Return [x, y] of the center of cell containing provided text 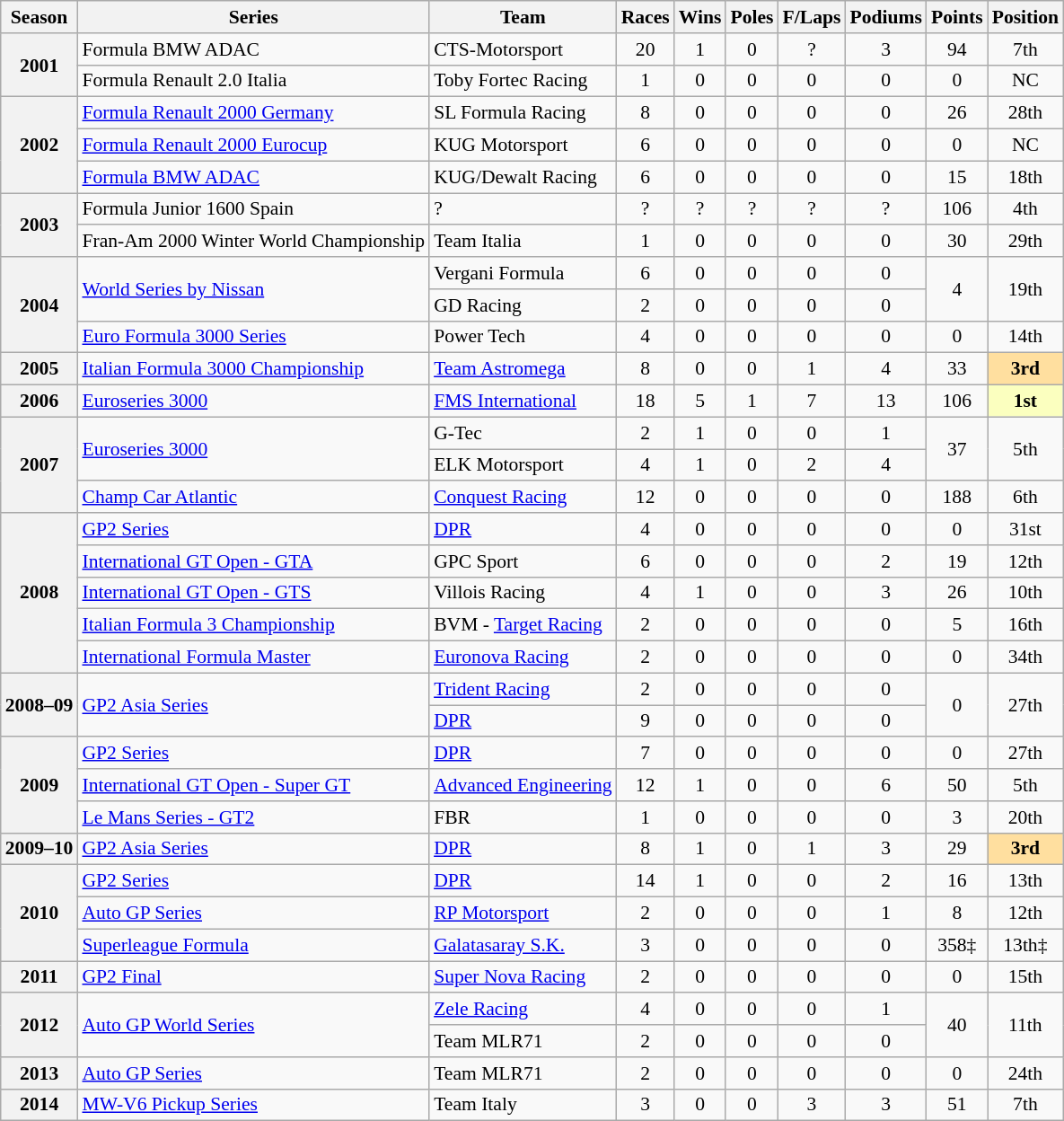
2013 [40, 1073]
13 [885, 402]
19 [957, 561]
Team [523, 17]
15th [1025, 977]
2009 [40, 785]
F/Laps [812, 17]
BVM - Target Racing [523, 625]
Italian Formula 3 Championship [253, 625]
2008–09 [40, 704]
13th‡ [1025, 945]
G-Tec [523, 433]
14th [1025, 337]
Formula Renault 2000 Germany [253, 113]
51 [957, 1105]
28th [1025, 113]
29 [957, 849]
Team Italia [523, 242]
11th [1025, 1026]
30 [957, 242]
2010 [40, 913]
Team Italy [523, 1105]
Fran-Am 2000 Winter World Championship [253, 242]
FMS International [523, 402]
MW-V6 Pickup Series [253, 1105]
CTS-Motorsport [523, 49]
Races [646, 17]
Euro Formula 3000 Series [253, 337]
37 [957, 449]
2002 [40, 146]
16 [957, 881]
20 [646, 49]
Series [253, 17]
Advanced Engineering [523, 785]
Formula Junior 1600 Spain [253, 209]
Formula Renault 2000 Eurocup [253, 146]
4th [1025, 209]
International GT Open - GTS [253, 593]
Toby Fortec Racing [523, 81]
Position [1025, 17]
FBR [523, 817]
20th [1025, 817]
Champ Car Atlantic [253, 498]
Villois Racing [523, 593]
6th [1025, 498]
10th [1025, 593]
RP Motorsport [523, 914]
International Formula Master [253, 658]
Vergani Formula [523, 273]
19th [1025, 289]
18th [1025, 177]
2005 [40, 369]
Galatasaray S.K. [523, 945]
2006 [40, 402]
Zele Racing [523, 1010]
Points [957, 17]
2008 [40, 593]
Auto GP World Series [253, 1026]
KUG Motorsport [523, 146]
33 [957, 369]
2004 [40, 305]
14 [646, 881]
29th [1025, 242]
40 [957, 1026]
GP2 Final [253, 977]
GD Racing [523, 305]
24th [1025, 1073]
2003 [40, 225]
Conquest Racing [523, 498]
Poles [752, 17]
International GT Open - GTA [253, 561]
31st [1025, 529]
2011 [40, 977]
9 [646, 721]
ELK Motorsport [523, 465]
2009–10 [40, 849]
Euronova Racing [523, 658]
Power Tech [523, 337]
15 [957, 177]
50 [957, 785]
Trident Racing [523, 689]
16th [1025, 625]
Podiums [885, 17]
2001 [40, 65]
13th [1025, 881]
International GT Open - Super GT [253, 785]
SL Formula Racing [523, 113]
GPC Sport [523, 561]
Season [40, 17]
Super Nova Racing [523, 977]
34th [1025, 658]
Formula Renault 2.0 Italia [253, 81]
Italian Formula 3000 Championship [253, 369]
Superleague Formula [253, 945]
2012 [40, 1026]
18 [646, 402]
Wins [700, 17]
358‡ [957, 945]
World Series by Nissan [253, 289]
94 [957, 49]
1st [1025, 402]
KUG/Dewalt Racing [523, 177]
Le Mans Series - GT2 [253, 817]
Team Astromega [523, 369]
188 [957, 498]
2007 [40, 465]
2014 [40, 1105]
